For the text-containing cell, return its midpoint in [x, y] coordinate format. 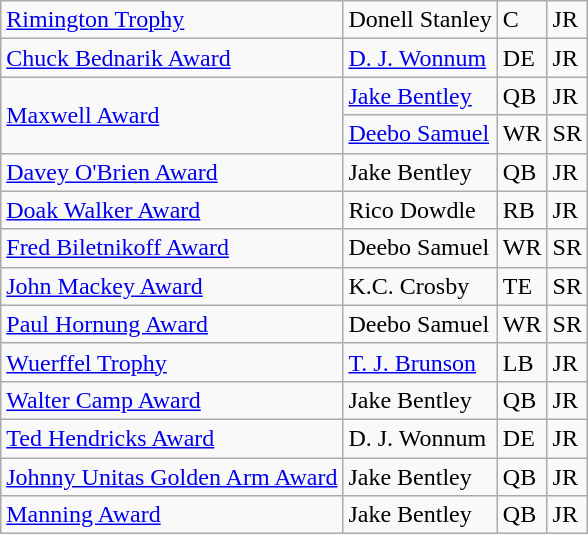
TE [522, 286]
Fred Biletnikoff Award [172, 248]
C [522, 20]
John Mackey Award [172, 286]
Rimington Trophy [172, 20]
T. J. Brunson [420, 362]
Rico Dowdle [420, 210]
Maxwell Award [172, 115]
K.C. Crosby [420, 286]
Paul Hornung Award [172, 324]
RB [522, 210]
Doak Walker Award [172, 210]
Donell Stanley [420, 20]
Ted Hendricks Award [172, 438]
Manning Award [172, 515]
LB [522, 362]
Johnny Unitas Golden Arm Award [172, 477]
Davey O'Brien Award [172, 172]
Chuck Bednarik Award [172, 58]
Wuerffel Trophy [172, 362]
Walter Camp Award [172, 400]
